From the cell containing the given text, extract its center point as [x, y] coordinate. 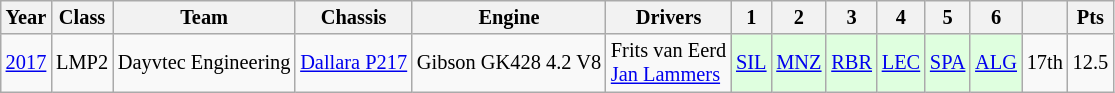
6 [996, 17]
Year [26, 17]
1 [751, 17]
Gibson GK428 4.2 V8 [509, 63]
2017 [26, 63]
Dallara P217 [354, 63]
Engine [509, 17]
17th [1045, 63]
3 [851, 17]
4 [901, 17]
MNZ [798, 63]
Chassis [354, 17]
ALG [996, 63]
RBR [851, 63]
Class [82, 17]
LEC [901, 63]
Drivers [668, 17]
Pts [1090, 17]
Frits van Eerd Jan Lammers [668, 63]
5 [948, 17]
2 [798, 17]
LMP2 [82, 63]
SIL [751, 63]
SPA [948, 63]
Dayvtec Engineering [204, 63]
Team [204, 17]
12.5 [1090, 63]
